Output the [x, y] coordinate of the center of the cell containing the given text.  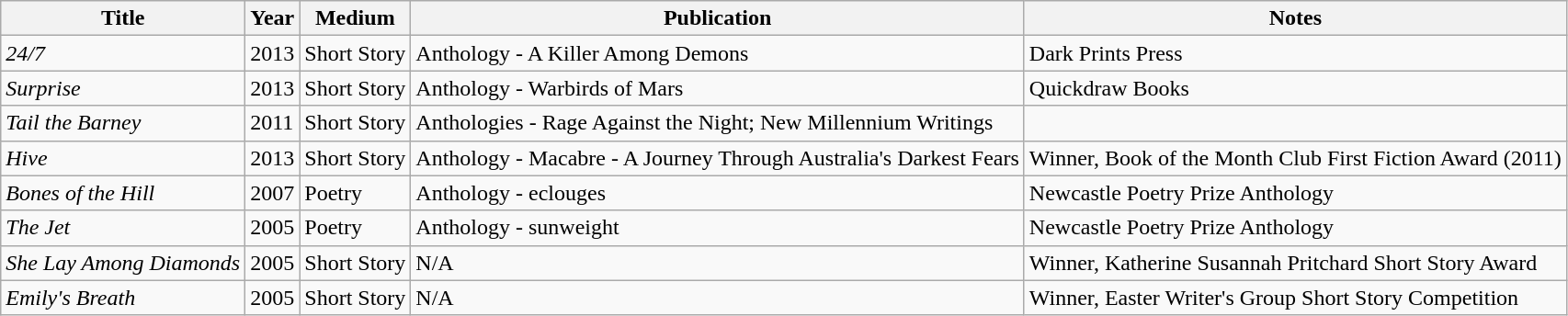
Anthology - eclouges [717, 193]
Emily's Breath [123, 298]
Hive [123, 158]
Winner, Easter Writer's Group Short Story Competition [1295, 298]
Winner, Katherine Susannah Pritchard Short Story Award [1295, 263]
Year [272, 18]
2007 [272, 193]
Winner, Book of the Month Club First Fiction Award (2011) [1295, 158]
The Jet [123, 228]
Tail the Barney [123, 123]
24/7 [123, 53]
Anthology - Warbirds of Mars [717, 88]
Dark Prints Press [1295, 53]
Title [123, 18]
Anthology - sunweight [717, 228]
Anthologies - Rage Against the Night; New Millennium Writings [717, 123]
2011 [272, 123]
Medium [355, 18]
Publication [717, 18]
Quickdraw Books [1295, 88]
Notes [1295, 18]
Anthology - A Killer Among Demons [717, 53]
Bones of the Hill [123, 193]
Surprise [123, 88]
Anthology - Macabre - A Journey Through Australia's Darkest Fears [717, 158]
She Lay Among Diamonds [123, 263]
